Return the (x, y) coordinate for the center point of the cell that contains the specified text.  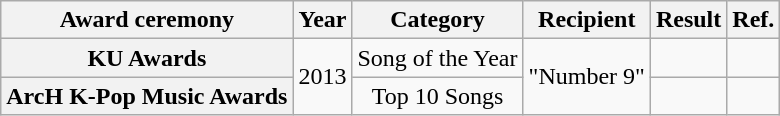
Recipient (586, 20)
Ref. (754, 20)
ArcH K-Pop Music Awards (147, 96)
Award ceremony (147, 20)
2013 (322, 77)
Top 10 Songs (438, 96)
"Number 9" (586, 77)
Song of the Year (438, 58)
Category (438, 20)
KU Awards (147, 58)
Year (322, 20)
Result (688, 20)
